Identify which cell holds the provided text, then report its (x, y) central coordinate. 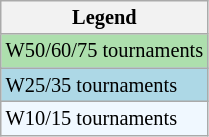
Legend (104, 17)
W25/35 tournaments (104, 85)
W10/15 tournaments (104, 118)
W50/60/75 tournaments (104, 51)
